Capture the cell that displays the provided text and extract its (x, y) central coordinate. 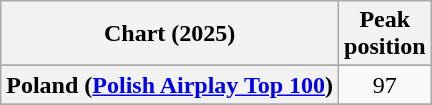
Peakposition (385, 34)
97 (385, 85)
Poland (Polish Airplay Top 100) (170, 85)
Chart (2025) (170, 34)
